Output the [X, Y] coordinate of the center of the cell containing the given text.  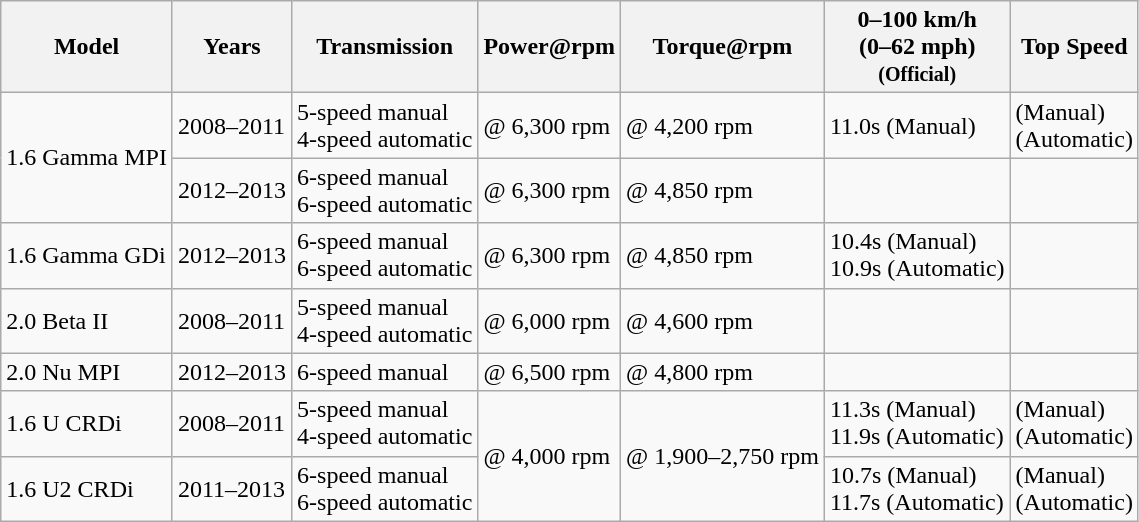
Model [87, 47]
Torque@rpm [723, 47]
@ 1,900–2,750 rpm [723, 456]
@ 4,800 rpm [723, 372]
@ 4,000 rpm [550, 456]
Power@rpm [550, 47]
2011–2013 [232, 488]
0–100 km/h(0–62 mph)(Official) [917, 47]
1.6 U2 CRDi [87, 488]
Years [232, 47]
@ 6,500 rpm [550, 372]
1.6 U CRDi [87, 424]
Top Speed [1074, 47]
11.3s (Manual)11.9s (Automatic) [917, 424]
2.0 Beta II [87, 320]
2.0 Nu MPI [87, 372]
@ 6,000 rpm [550, 320]
@ 4,200 rpm [723, 126]
10.7s (Manual)11.7s (Automatic) [917, 488]
11.0s (Manual) [917, 126]
Transmission [385, 47]
@ 4,600 rpm [723, 320]
1.6 Gamma MPI [87, 158]
10.4s (Manual)10.9s (Automatic) [917, 256]
6-speed manual [385, 372]
1.6 Gamma GDi [87, 256]
